Return the [X, Y] coordinate for the center point of the cell that contains the specified text.  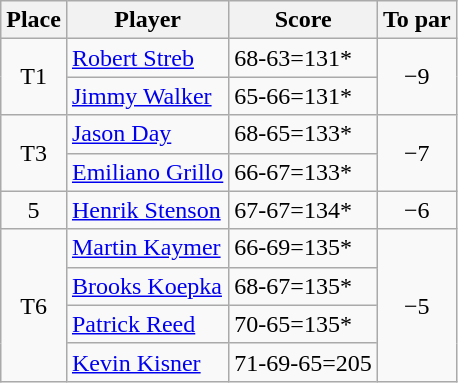
68-65=133* [304, 134]
T1 [34, 77]
Score [304, 20]
66-67=133* [304, 172]
T6 [34, 305]
71-69-65=205 [304, 362]
Robert Streb [147, 58]
Place [34, 20]
Kevin Kisner [147, 362]
−7 [416, 153]
Patrick Reed [147, 324]
−5 [416, 305]
Jimmy Walker [147, 96]
To par [416, 20]
−9 [416, 77]
Brooks Koepka [147, 286]
68-63=131* [304, 58]
Henrik Stenson [147, 210]
66-69=135* [304, 248]
T3 [34, 153]
Player [147, 20]
Emiliano Grillo [147, 172]
70-65=135* [304, 324]
65-66=131* [304, 96]
67-67=134* [304, 210]
Martin Kaymer [147, 248]
68-67=135* [304, 286]
−6 [416, 210]
5 [34, 210]
Jason Day [147, 134]
